Provide the [x, y] coordinate of the cell's center where the given text is located.  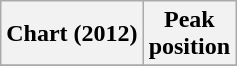
Peakposition [189, 34]
Chart (2012) [72, 34]
